Capture the cell that displays the provided text and extract its (x, y) central coordinate. 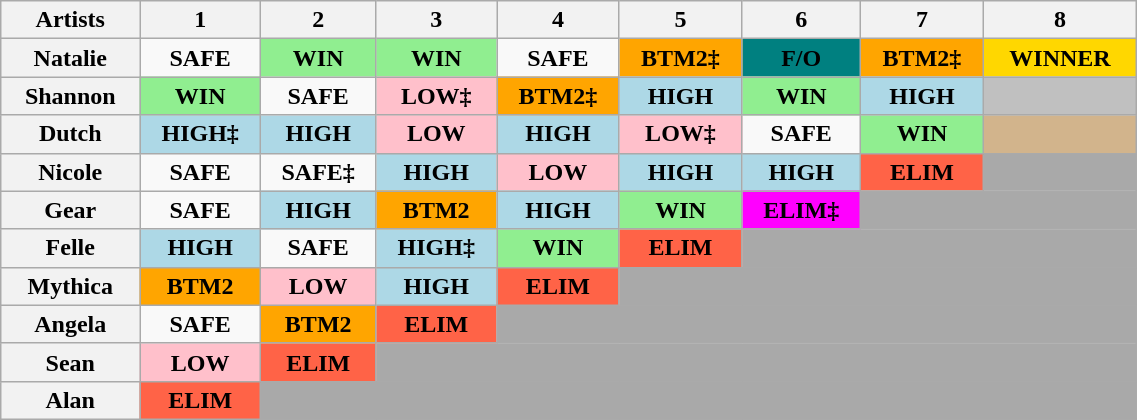
6 (802, 20)
7 (922, 20)
Nicole (70, 172)
Natalie (70, 58)
5 (680, 20)
Shannon (70, 96)
4 (558, 20)
ELIM‡ (802, 210)
Sean (70, 362)
Artists (70, 20)
F/O (802, 58)
2 (318, 20)
Angela (70, 324)
1 (200, 20)
SAFE‡ (318, 172)
8 (1060, 20)
WINNER (1060, 58)
Felle (70, 248)
Alan (70, 400)
Mythica (70, 286)
Dutch (70, 134)
Gear (70, 210)
3 (436, 20)
